Provide the (X, Y) coordinate of the cell's center where the given text is located.  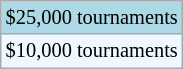
$25,000 tournaments (92, 17)
$10,000 tournaments (92, 51)
